For the text-containing cell, return its midpoint in [x, y] coordinate format. 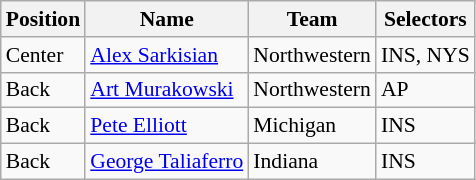
Michigan [312, 126]
INS, NYS [426, 55]
Alex Sarkisian [166, 55]
Pete Elliott [166, 126]
Position [43, 19]
Center [43, 55]
Name [166, 19]
Art Murakowski [166, 90]
Team [312, 19]
AP [426, 90]
Selectors [426, 19]
George Taliaferro [166, 162]
Indiana [312, 162]
